Capture the cell that displays the provided text and extract its (x, y) central coordinate. 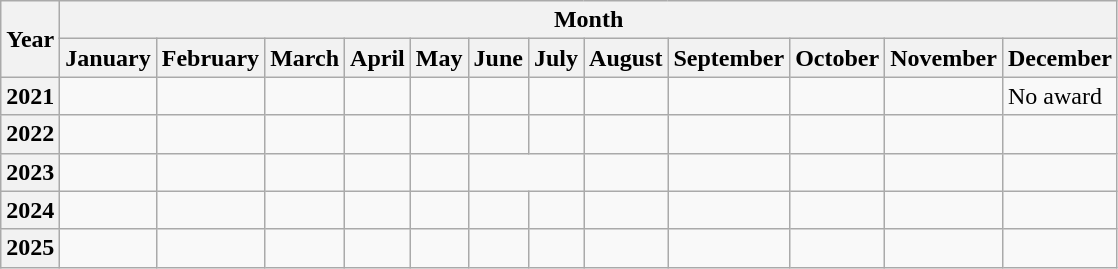
February (210, 58)
March (305, 58)
Year (30, 39)
August (626, 58)
2025 (30, 248)
2023 (30, 172)
May (439, 58)
2021 (30, 96)
2024 (30, 210)
April (378, 58)
September (729, 58)
November (944, 58)
No award (1060, 96)
2022 (30, 134)
December (1060, 58)
October (838, 58)
June (498, 58)
Month (589, 20)
July (556, 58)
January (108, 58)
